Find where the given text appears and provide that cell's center as (X, Y) coordinate. 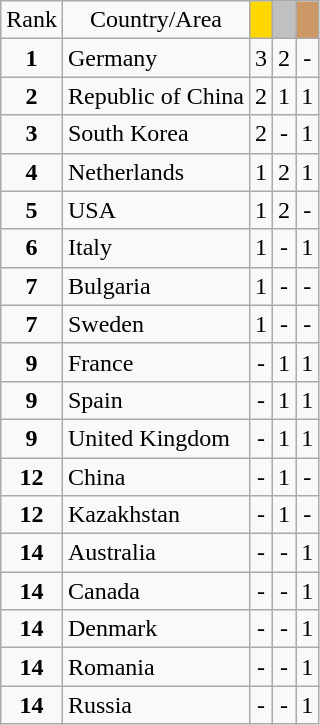
Australia (156, 553)
4 (32, 172)
Bulgaria (156, 286)
Canada (156, 591)
Russia (156, 705)
France (156, 362)
Romania (156, 667)
USA (156, 210)
Rank (32, 20)
Republic of China (156, 96)
Spain (156, 400)
5 (32, 210)
Country/Area (156, 20)
China (156, 477)
Denmark (156, 629)
Netherlands (156, 172)
South Korea (156, 134)
Italy (156, 248)
Germany (156, 58)
Kazakhstan (156, 515)
Sweden (156, 324)
United Kingdom (156, 438)
6 (32, 248)
